Find where the given text appears and provide that cell's center as (x, y) coordinate. 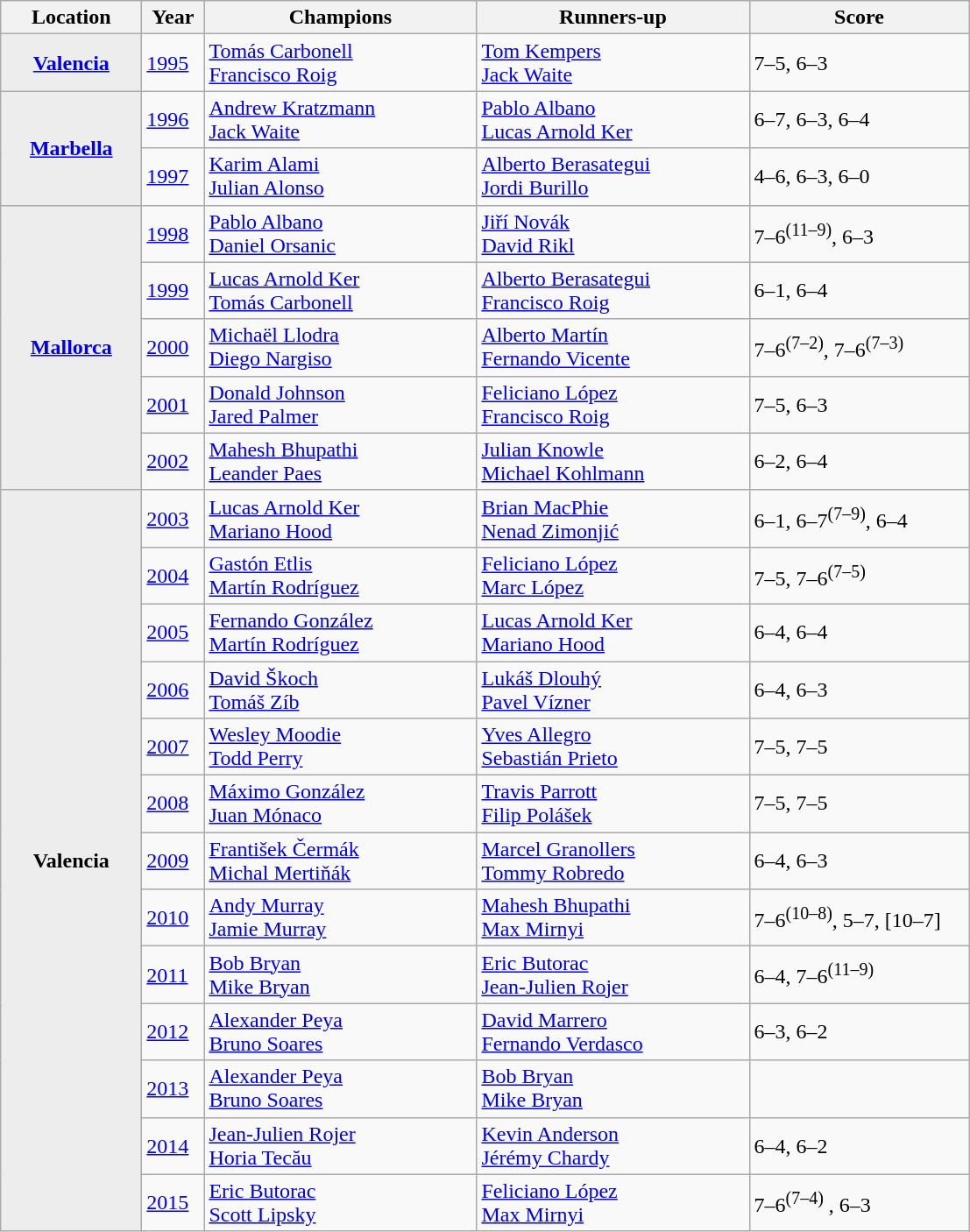
6–7, 6–3, 6–4 (859, 119)
Andy Murray Jamie Murray (340, 918)
6–4, 7–6(11–9) (859, 974)
Travis Parrott Filip Polášek (613, 804)
Year (173, 18)
František Čermák Michal Mertiňák (340, 860)
2006 (173, 689)
Location (72, 18)
Wesley Moodie Todd Perry (340, 747)
7–6(11–9), 6–3 (859, 233)
2001 (173, 405)
1997 (173, 177)
Donald Johnson Jared Palmer (340, 405)
2010 (173, 918)
Mallorca (72, 347)
Julian Knowle Michael Kohlmann (613, 461)
7–6(7–2), 7–6(7–3) (859, 347)
2011 (173, 974)
6–3, 6–2 (859, 1032)
1996 (173, 119)
4–6, 6–3, 6–0 (859, 177)
2013 (173, 1088)
Lucas Arnold Ker Tomás Carbonell (340, 291)
Fernando González Martín Rodríguez (340, 633)
Yves Allegro Sebastián Prieto (613, 747)
7–5, 7–6(7–5) (859, 575)
6–4, 6–4 (859, 633)
Runners-up (613, 18)
Alberto Martín Fernando Vicente (613, 347)
Pablo Albano Daniel Orsanic (340, 233)
Máximo González Juan Mónaco (340, 804)
Brian MacPhie Nenad Zimonjić (613, 519)
6–1, 6–7(7–9), 6–4 (859, 519)
Jiří Novák David Rikl (613, 233)
2014 (173, 1146)
Alberto Berasategui Francisco Roig (613, 291)
2004 (173, 575)
2008 (173, 804)
6–1, 6–4 (859, 291)
2015 (173, 1202)
1999 (173, 291)
Feliciano López Francisco Roig (613, 405)
6–2, 6–4 (859, 461)
Mahesh Bhupathi Leander Paes (340, 461)
Marcel Granollers Tommy Robredo (613, 860)
2012 (173, 1032)
1998 (173, 233)
David Marrero Fernando Verdasco (613, 1032)
7–6(7–4) , 6–3 (859, 1202)
David Škoch Tomáš Zíb (340, 689)
6–4, 6–2 (859, 1146)
Gastón Etlis Martín Rodríguez (340, 575)
Andrew Kratzmann Jack Waite (340, 119)
2003 (173, 519)
2002 (173, 461)
Eric Butorac Jean-Julien Rojer (613, 974)
1995 (173, 63)
Eric Butorac Scott Lipsky (340, 1202)
Tomás Carbonell Francisco Roig (340, 63)
2007 (173, 747)
2009 (173, 860)
Kevin Anderson Jérémy Chardy (613, 1146)
Michaël Llodra Diego Nargiso (340, 347)
Marbella (72, 148)
2005 (173, 633)
Alberto Berasategui Jordi Burillo (613, 177)
7–6(10–8), 5–7, [10–7] (859, 918)
Champions (340, 18)
Pablo Albano Lucas Arnold Ker (613, 119)
Feliciano López Marc López (613, 575)
Tom Kempers Jack Waite (613, 63)
Score (859, 18)
Jean-Julien Rojer Horia Tecău (340, 1146)
Feliciano López Max Mirnyi (613, 1202)
2000 (173, 347)
Karim Alami Julian Alonso (340, 177)
Mahesh Bhupathi Max Mirnyi (613, 918)
Lukáš Dlouhý Pavel Vízner (613, 689)
